Capture the cell that displays the provided text and extract its (x, y) central coordinate. 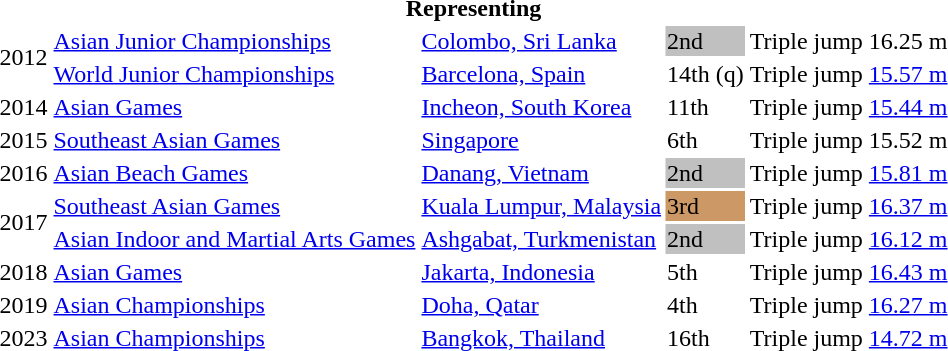
Asian Indoor and Martial Arts Games (234, 239)
4th (706, 305)
Colombo, Sri Lanka (542, 41)
3rd (706, 206)
Barcelona, Spain (542, 74)
14th (q) (706, 74)
Ashgabat, Turkmenistan (542, 239)
Singapore (542, 140)
Kuala Lumpur, Malaysia (542, 206)
Incheon, South Korea (542, 107)
Asian Junior Championships (234, 41)
Danang, Vietnam (542, 173)
5th (706, 272)
Jakarta, Indonesia (542, 272)
Doha, Qatar (542, 305)
6th (706, 140)
Asian Beach Games (234, 173)
11th (706, 107)
World Junior Championships (234, 74)
Asian Championships (234, 305)
